Output the (x, y) coordinate of the center of the cell containing the given text.  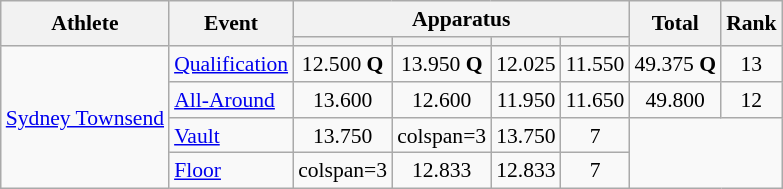
11.950 (526, 100)
Apparatus (461, 19)
12.500 Q (342, 64)
13 (752, 64)
Event (231, 24)
All-Around (231, 100)
Sydney Townsend (85, 117)
Total (675, 24)
Rank (752, 24)
Floor (231, 171)
Vault (231, 136)
12.600 (442, 100)
11.650 (596, 100)
12 (752, 100)
13.950 Q (442, 64)
Athlete (85, 24)
11.550 (596, 64)
49.375 Q (675, 64)
12.025 (526, 64)
13.600 (342, 100)
49.800 (675, 100)
Qualification (231, 64)
